Scan for the cell matching the given text and deliver its (X, Y) coordinate at center. 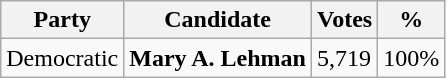
Votes (344, 20)
Candidate (218, 20)
Democratic (62, 58)
Party (62, 20)
100% (412, 58)
5,719 (344, 58)
Mary A. Lehman (218, 58)
% (412, 20)
